Provide the [X, Y] coordinate of the cell's center where the given text is located.  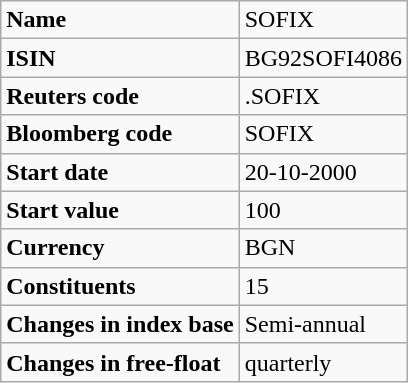
100 [323, 210]
Start date [120, 172]
BG92SOFI4086 [323, 58]
Start value [120, 210]
quarterly [323, 362]
Currency [120, 248]
ISIN [120, 58]
Changes in free-float [120, 362]
.SOFIX [323, 96]
Changes in index base [120, 324]
Constituents [120, 286]
15 [323, 286]
20-10-2000 [323, 172]
Name [120, 20]
Bloomberg code [120, 134]
Reuters code [120, 96]
Semi-annual [323, 324]
BGN [323, 248]
